Provide the (X, Y) coordinate of the cell's center where the given text is located.  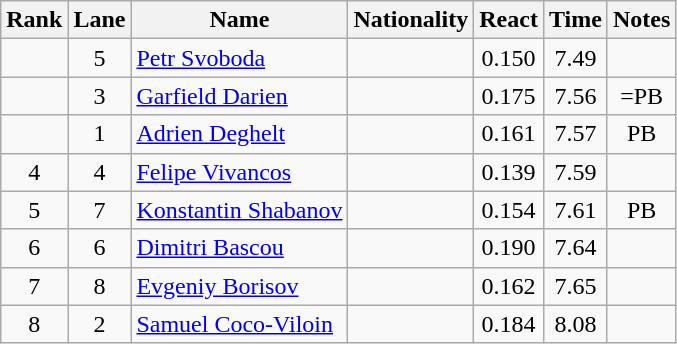
React (509, 20)
=PB (641, 96)
Samuel Coco-Viloin (240, 324)
0.154 (509, 210)
Evgeniy Borisov (240, 286)
Garfield Darien (240, 96)
Lane (100, 20)
0.175 (509, 96)
Felipe Vivancos (240, 172)
2 (100, 324)
7.65 (575, 286)
3 (100, 96)
0.190 (509, 248)
0.161 (509, 134)
Notes (641, 20)
0.162 (509, 286)
Petr Svoboda (240, 58)
Konstantin Shabanov (240, 210)
8.08 (575, 324)
7.56 (575, 96)
1 (100, 134)
Dimitri Bascou (240, 248)
7.49 (575, 58)
7.57 (575, 134)
7.59 (575, 172)
Time (575, 20)
0.139 (509, 172)
Rank (34, 20)
0.150 (509, 58)
Name (240, 20)
Adrien Deghelt (240, 134)
Nationality (411, 20)
0.184 (509, 324)
7.64 (575, 248)
7.61 (575, 210)
